For the text-containing cell, return its midpoint in (X, Y) coordinate format. 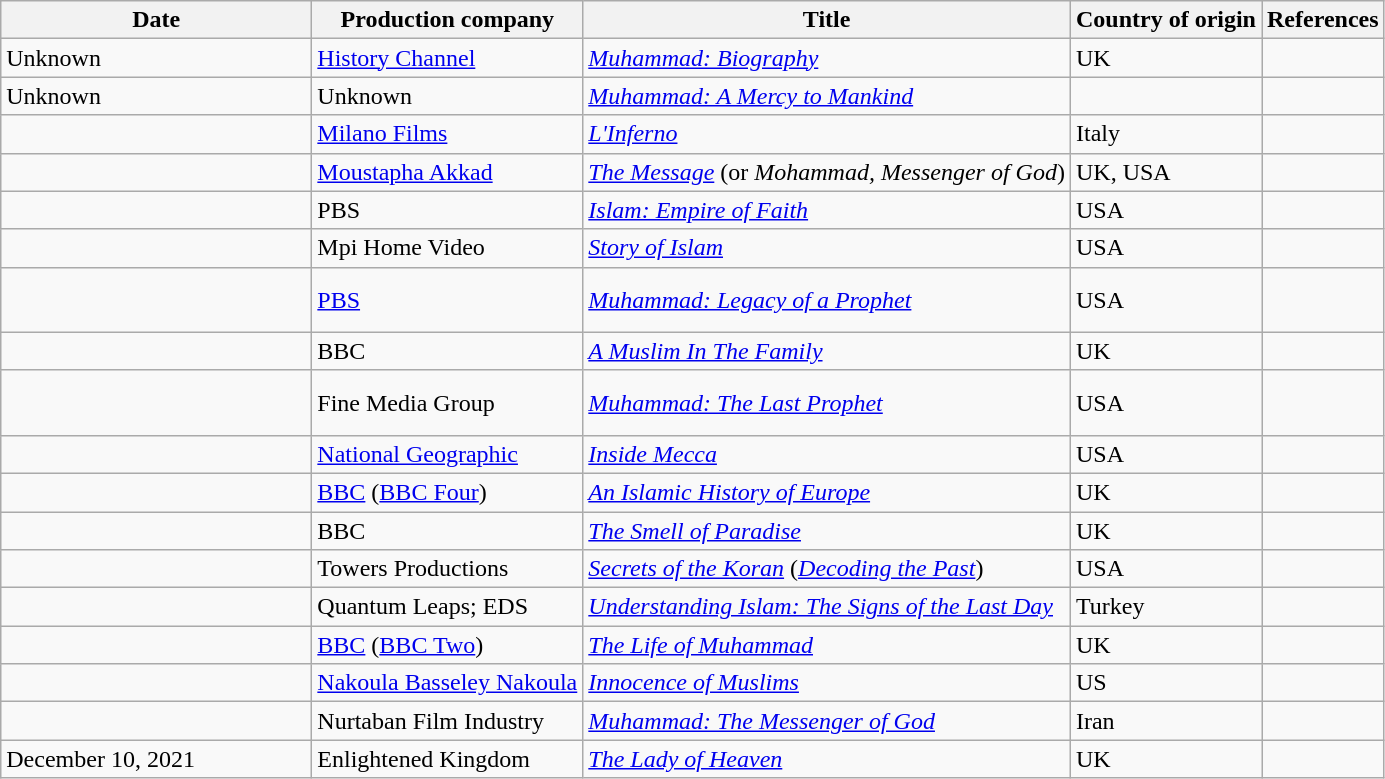
The Lady of Heaven (827, 759)
The Message (or Mohammad, Messenger of God) (827, 172)
BBC (BBC Two) (448, 645)
UK, USA (1166, 172)
December 10, 2021 (156, 759)
Production company (448, 20)
Fine Media Group (448, 402)
Muhammad: The Last Prophet (827, 402)
Moustapha Akkad (448, 172)
The Smell of Paradise (827, 531)
Muhammad: A Mercy to Mankind (827, 96)
Nakoula Basseley Nakoula (448, 683)
Quantum Leaps; EDS (448, 607)
Turkey (1166, 607)
References (1324, 20)
National Geographic (448, 454)
Secrets of the Koran (Decoding the Past) (827, 569)
Italy (1166, 134)
Towers Productions (448, 569)
Muhammad: Legacy of a Prophet (827, 300)
Story of Islam (827, 248)
Understanding Islam: The Signs of the Last Day (827, 607)
Mpi Home Video (448, 248)
Date (156, 20)
The Life of Muhammad (827, 645)
Country of origin (1166, 20)
Nurtaban Film Industry (448, 721)
L'Inferno (827, 134)
History Channel (448, 58)
Iran (1166, 721)
BBC (BBC Four) (448, 492)
Milano Films (448, 134)
Muhammad: The Messenger of God (827, 721)
US (1166, 683)
A Muslim In The Family (827, 351)
Inside Mecca (827, 454)
Title (827, 20)
An Islamic History of Europe (827, 492)
Enlightened Kingdom (448, 759)
Muhammad: Biography (827, 58)
Innocence of Muslims (827, 683)
Islam: Empire of Faith (827, 210)
